Search for the cell housing the specified text and yield its (x, y) center coordinate. 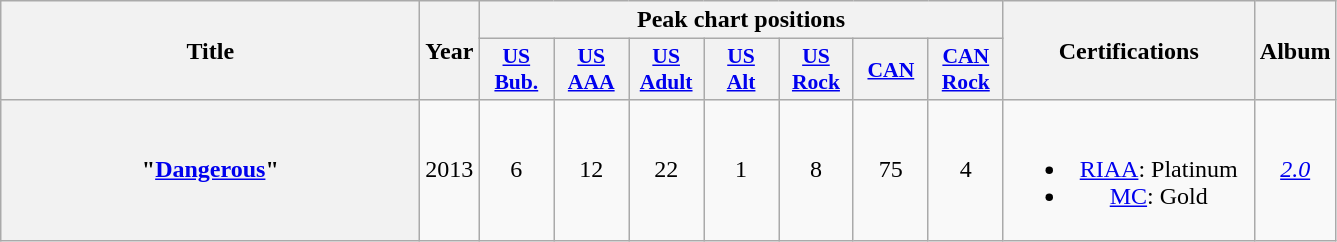
CAN (890, 70)
Peak chart positions (741, 20)
CANRock (966, 70)
Certifications (1128, 50)
6 (516, 170)
8 (816, 170)
2.0 (1295, 170)
RIAA: PlatinumMC: Gold (1128, 170)
2013 (450, 170)
USBub. (516, 70)
1 (742, 170)
12 (592, 170)
22 (666, 170)
Year (450, 50)
75 (890, 170)
Album (1295, 50)
4 (966, 170)
USAdult (666, 70)
"Dangerous" (210, 170)
USAAA (592, 70)
Title (210, 50)
USAlt (742, 70)
USRock (816, 70)
